Search for the cell housing the specified text and yield its (X, Y) center coordinate. 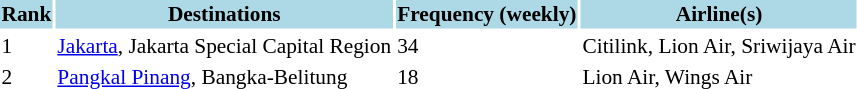
1 (26, 46)
34 (487, 46)
Frequency (weekly) (487, 14)
Rank (26, 14)
Jakarta, Jakarta Special Capital Region (224, 46)
Airline(s) (719, 14)
Citilink, Lion Air, Sriwijaya Air (719, 46)
Destinations (224, 14)
